Locate the cell with the specified text and output its (x, y) center coordinate. 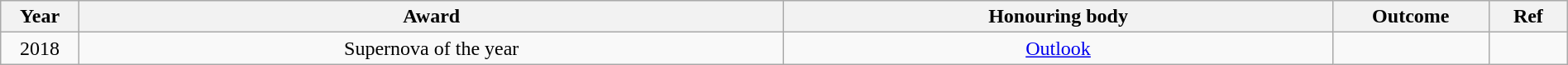
Ref (1528, 17)
Honouring body (1059, 17)
Year (40, 17)
Award (432, 17)
2018 (40, 48)
Outcome (1411, 17)
Supernova of the year (432, 48)
Outlook (1059, 48)
